Provide the (X, Y) coordinate of the cell's center where the given text is located.  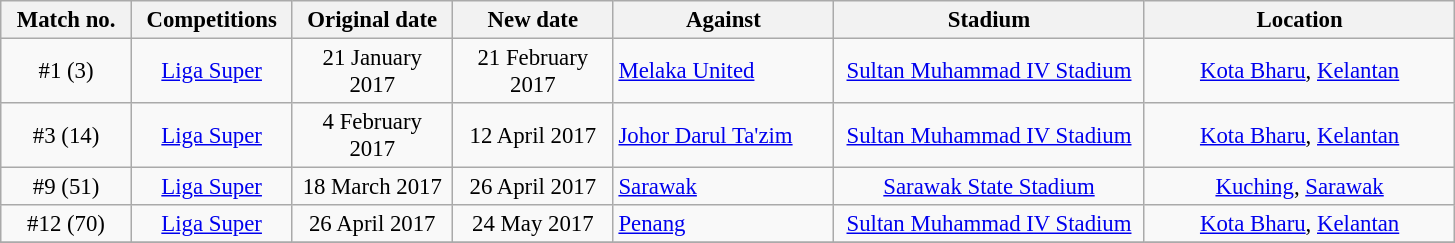
New date (534, 20)
Johor Darul Ta'zim (724, 136)
4 February 2017 (372, 136)
21 February 2017 (534, 72)
Sarawak State Stadium (990, 187)
Original date (372, 20)
#3 (14) (66, 136)
Melaka United (724, 72)
Location (1300, 20)
Kuching, Sarawak (1300, 187)
24 May 2017 (534, 224)
Sarawak (724, 187)
Competitions (212, 20)
#9 (51) (66, 187)
12 April 2017 (534, 136)
21 January 2017 (372, 72)
Match no. (66, 20)
#12 (70) (66, 224)
Stadium (990, 20)
Penang (724, 224)
Against (724, 20)
18 March 2017 (372, 187)
#1 (3) (66, 72)
